Locate the cell with the specified text and output its (X, Y) center coordinate. 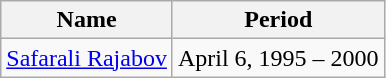
Safarali Rajabov (87, 58)
Period (278, 20)
Name (87, 20)
April 6, 1995 – 2000 (278, 58)
